For the text-containing cell, return its midpoint in (X, Y) coordinate format. 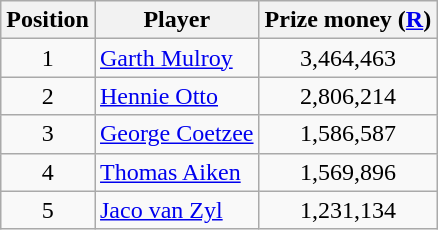
1,586,587 (348, 134)
1,231,134 (348, 210)
1 (48, 58)
Jaco van Zyl (176, 210)
Hennie Otto (176, 96)
Thomas Aiken (176, 172)
George Coetzee (176, 134)
2,806,214 (348, 96)
4 (48, 172)
Garth Mulroy (176, 58)
Position (48, 20)
3 (48, 134)
1,569,896 (348, 172)
5 (48, 210)
Prize money (R) (348, 20)
3,464,463 (348, 58)
2 (48, 96)
Player (176, 20)
